For the text-containing cell, return its midpoint in (x, y) coordinate format. 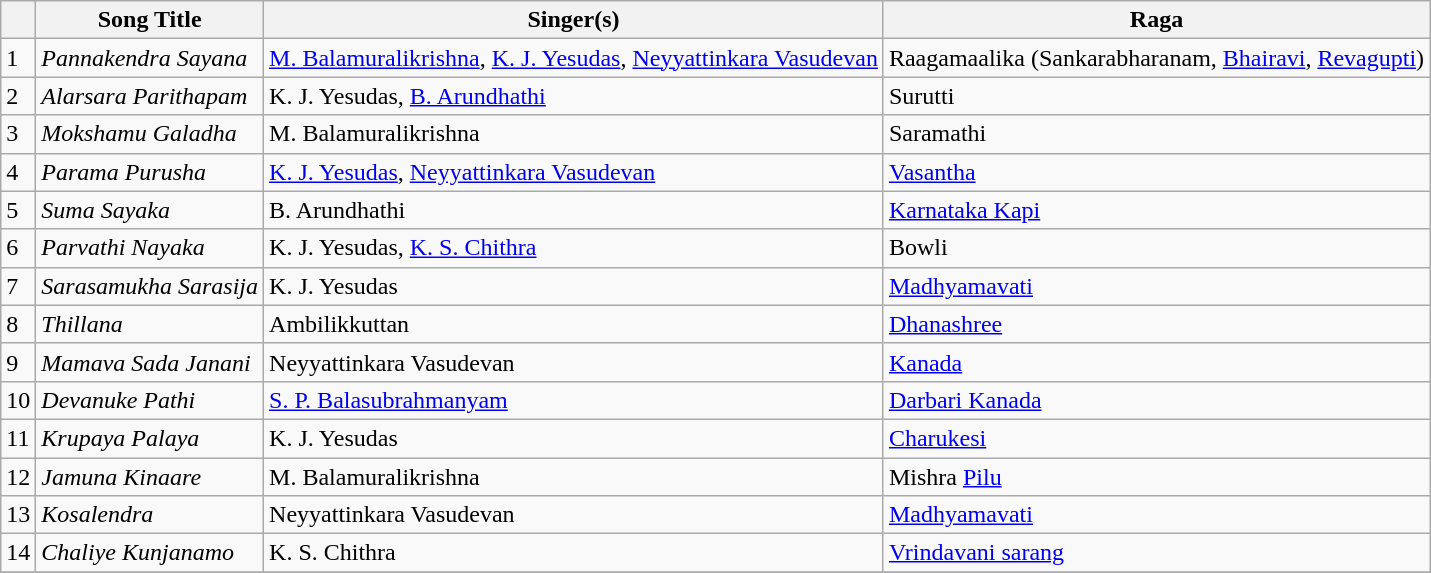
Alarsara Parithapam (150, 96)
Darbari Kanada (1156, 400)
M. Balamuralikrishna, K. J. Yesudas, Neyyattinkara Vasudevan (574, 58)
Charukesi (1156, 438)
2 (18, 96)
Vrindavani sarang (1156, 553)
Mishra Pilu (1156, 477)
Thillana (150, 324)
K. J. Yesudas, K. S. Chithra (574, 248)
Ambilikkuttan (574, 324)
Parvathi Nayaka (150, 248)
Parama Purusha (150, 172)
K. J. Yesudas, B. Arundhathi (574, 96)
8 (18, 324)
4 (18, 172)
Kosalendra (150, 515)
11 (18, 438)
Mamava Sada Janani (150, 362)
Kanada (1156, 362)
14 (18, 553)
B. Arundhathi (574, 210)
Raagamaalika (Sankarabharanam, Bhairavi, Revagupti) (1156, 58)
13 (18, 515)
Saramathi (1156, 134)
Raga (1156, 20)
Vasantha (1156, 172)
10 (18, 400)
S. P. Balasubrahmanyam (574, 400)
9 (18, 362)
12 (18, 477)
Singer(s) (574, 20)
3 (18, 134)
Dhanashree (1156, 324)
Pannakendra Sayana (150, 58)
6 (18, 248)
Song Title (150, 20)
Bowli (1156, 248)
Sarasamukha Sarasija (150, 286)
7 (18, 286)
Suma Sayaka (150, 210)
Jamuna Kinaare (150, 477)
K. S. Chithra (574, 553)
Devanuke Pathi (150, 400)
Mokshamu Galadha (150, 134)
Krupaya Palaya (150, 438)
Karnataka Kapi (1156, 210)
1 (18, 58)
5 (18, 210)
K. J. Yesudas, Neyyattinkara Vasudevan (574, 172)
Chaliye Kunjanamo (150, 553)
Surutti (1156, 96)
